Locate the cell with the specified text and output its [x, y] center coordinate. 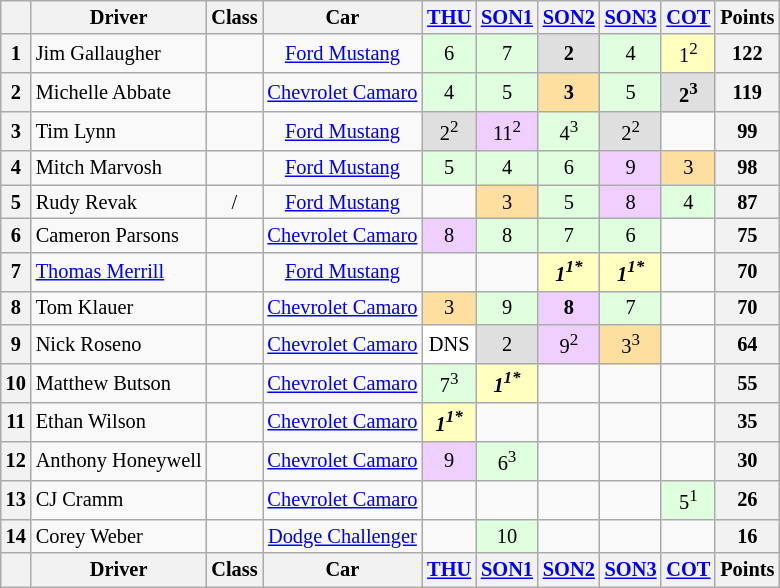
51 [688, 500]
16 [747, 536]
1 [16, 54]
14 [16, 536]
Tom Klauer [119, 308]
98 [747, 168]
Michelle Abbate [119, 92]
/ [234, 202]
92 [569, 344]
CJ Cramm [119, 500]
Cameron Parsons [119, 235]
112 [507, 132]
23 [688, 92]
Mitch Marvosh [119, 168]
99 [747, 132]
30 [747, 460]
Rudy Revak [119, 202]
122 [747, 54]
11 [16, 422]
Jim Gallaugher [119, 54]
Matthew Butson [119, 382]
73 [449, 382]
55 [747, 382]
75 [747, 235]
Corey Weber [119, 536]
DNS [449, 344]
26 [747, 500]
43 [569, 132]
119 [747, 92]
Ethan Wilson [119, 422]
Dodge Challenger [343, 536]
87 [747, 202]
Anthony Honeywell [119, 460]
63 [507, 460]
35 [747, 422]
Tim Lynn [119, 132]
Nick Roseno [119, 344]
13 [16, 500]
Thomas Merrill [119, 272]
64 [747, 344]
33 [631, 344]
